Scan for the cell matching the given text and deliver its (x, y) coordinate at center. 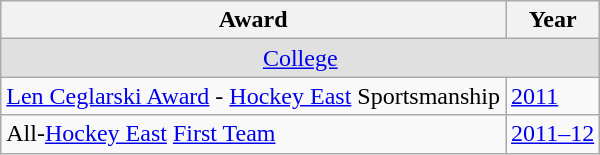
2011 (553, 96)
Year (553, 20)
Award (254, 20)
Len Ceglarski Award - Hockey East Sportsmanship (254, 96)
All-Hockey East First Team (254, 134)
College (300, 58)
2011–12 (553, 134)
